Identify which cell holds the provided text, then report its (X, Y) central coordinate. 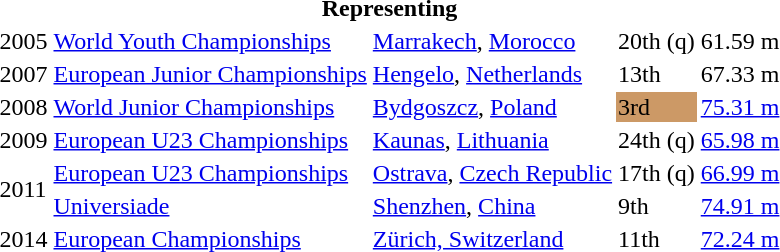
Ostrava, Czech Republic (492, 173)
World Junior Championships (210, 107)
European Junior Championships (210, 74)
Bydgoszcz, Poland (492, 107)
3rd (657, 107)
Universiade (210, 206)
13th (657, 74)
Hengelo, Netherlands (492, 74)
Marrakech, Morocco (492, 41)
Kaunas, Lithuania (492, 140)
20th (q) (657, 41)
World Youth Championships (210, 41)
9th (657, 206)
17th (q) (657, 173)
Shenzhen, China (492, 206)
24th (q) (657, 140)
